Output the [X, Y] coordinate of the center of the cell containing the given text.  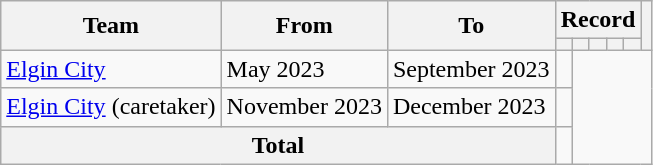
To [471, 26]
May 2023 [304, 69]
From [304, 26]
Record [598, 20]
September 2023 [471, 69]
December 2023 [471, 107]
Team [111, 26]
November 2023 [304, 107]
Total [278, 145]
Elgin City [111, 69]
Elgin City (caretaker) [111, 107]
